Locate the cell with the specified text and output its [X, Y] center coordinate. 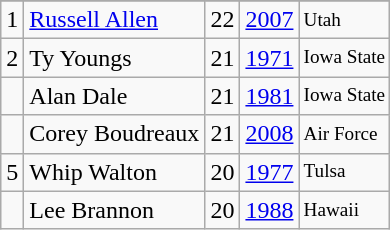
1 [12, 20]
1977 [270, 172]
1981 [270, 96]
2008 [270, 134]
Tulsa [344, 172]
2 [12, 58]
Whip Walton [114, 172]
Russell Allen [114, 20]
Utah [344, 20]
Hawaii [344, 210]
5 [12, 172]
Alan Dale [114, 96]
Ty Youngs [114, 58]
1971 [270, 58]
Air Force [344, 134]
1988 [270, 210]
Corey Boudreaux [114, 134]
2007 [270, 20]
Lee Brannon [114, 210]
22 [222, 20]
